For the text-containing cell, return its midpoint in (X, Y) coordinate format. 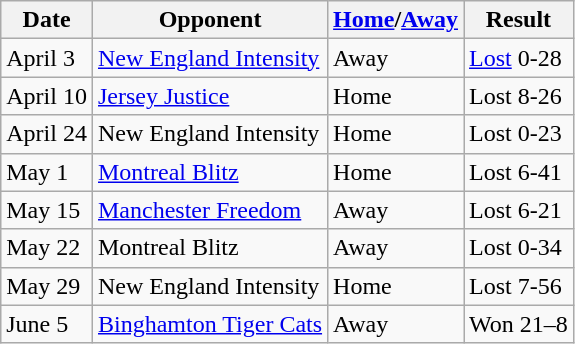
Date (47, 20)
June 5 (47, 324)
April 24 (47, 134)
Lost 6-41 (519, 172)
April 3 (47, 58)
Opponent (210, 20)
Result (519, 20)
April 10 (47, 96)
Lost 6-21 (519, 210)
Binghamton Tiger Cats (210, 324)
Manchester Freedom (210, 210)
Lost 8-26 (519, 96)
Lost 0-28 (519, 58)
Lost 7-56 (519, 286)
Lost 0-34 (519, 248)
Lost 0-23 (519, 134)
Won 21–8 (519, 324)
May 15 (47, 210)
May 29 (47, 286)
May 1 (47, 172)
Home/Away (396, 20)
Jersey Justice (210, 96)
May 22 (47, 248)
